Detect which cell encompasses the target text, then output its (X, Y) center coordinate. 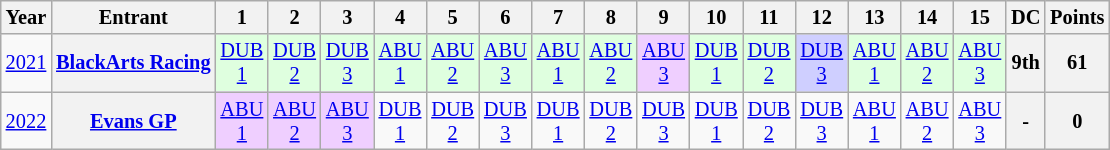
61 (1077, 63)
10 (716, 17)
11 (770, 17)
14 (928, 17)
13 (874, 17)
7 (558, 17)
4 (400, 17)
BlackArts Racing (133, 63)
- (1026, 121)
2 (294, 17)
8 (610, 17)
9th (1026, 63)
12 (822, 17)
5 (452, 17)
DC (1026, 17)
2022 (26, 121)
9 (664, 17)
2021 (26, 63)
Evans GP (133, 121)
1 (242, 17)
0 (1077, 121)
Entrant (133, 17)
3 (348, 17)
15 (980, 17)
6 (506, 17)
Year (26, 17)
Points (1077, 17)
